Provide the [X, Y] coordinate of the cell's center where the given text is located.  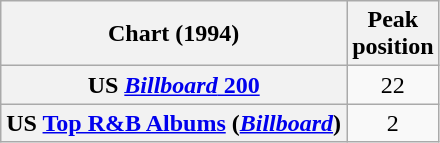
Peakposition [393, 34]
US Billboard 200 [174, 85]
22 [393, 85]
2 [393, 123]
Chart (1994) [174, 34]
US Top R&B Albums (Billboard) [174, 123]
